For the text-containing cell, return its midpoint in (x, y) coordinate format. 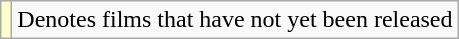
Denotes films that have not yet been released (235, 20)
